Capture the cell that displays the provided text and extract its (X, Y) central coordinate. 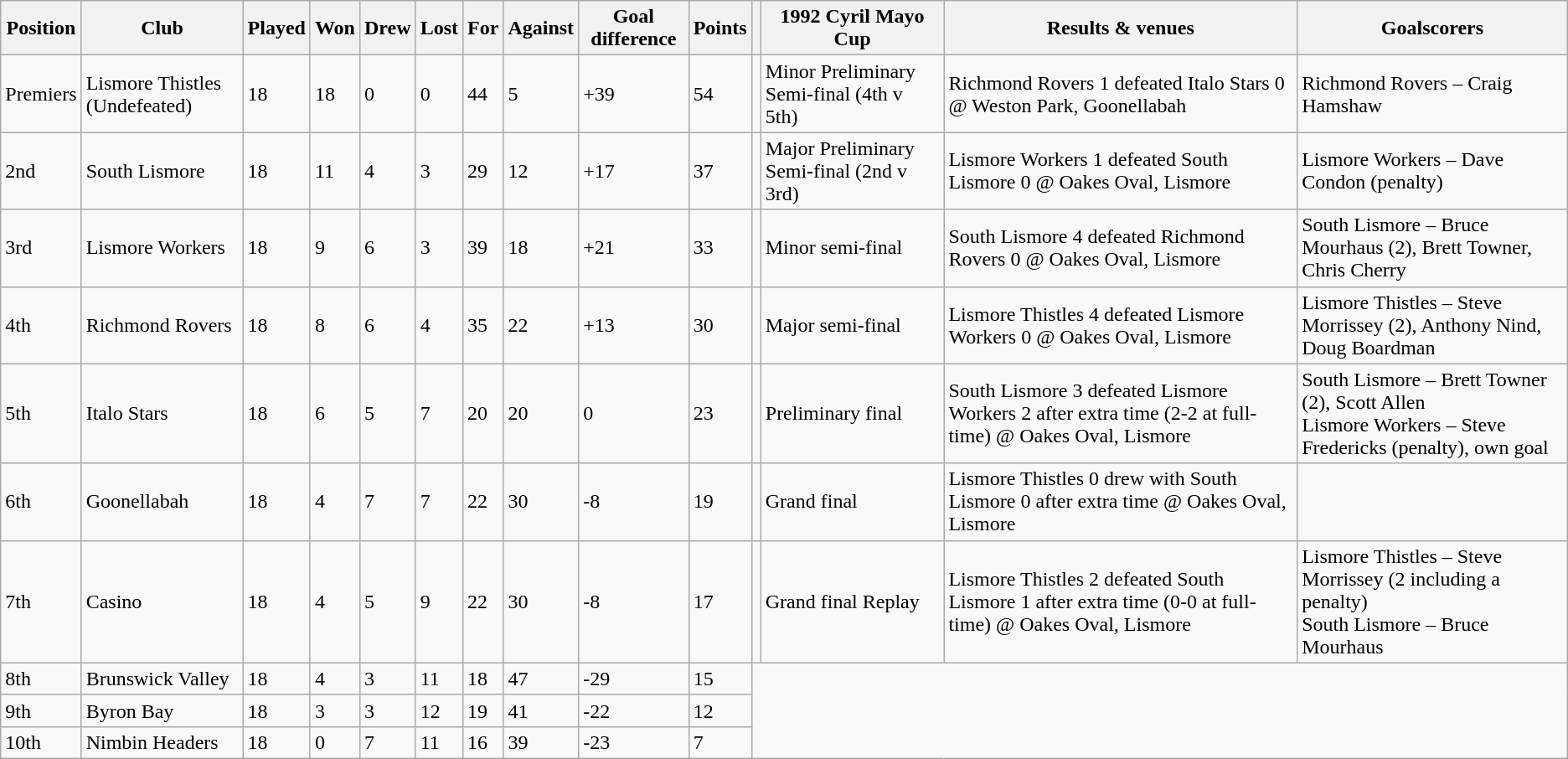
Lismore Thistles 4 defeated Lismore Workers 0 @ Oakes Oval, Lismore (1121, 325)
Brunswick Valley (162, 679)
Lost (439, 28)
2nd (41, 171)
3rd (41, 248)
23 (720, 414)
44 (483, 94)
Casino (162, 602)
15 (720, 679)
Lismore Thistles (Undefeated) (162, 94)
Major semi-final (853, 325)
Goal difference (633, 28)
+21 (633, 248)
Grand final (853, 502)
Won (335, 28)
Lismore Thistles 0 drew with South Lismore 0 after extra time @ Oakes Oval, Lismore (1121, 502)
37 (720, 171)
47 (541, 679)
South Lismore 4 defeated Richmond Rovers 0 @ Oakes Oval, Lismore (1121, 248)
54 (720, 94)
Minor Preliminary Semi-final (4th v 5th) (853, 94)
Points (720, 28)
1992 Cyril Mayo Cup (853, 28)
Lismore Thistles – Steve Morrissey (2 including a penalty)South Lismore – Bruce Mourhaus (1432, 602)
Premiers (41, 94)
Played (276, 28)
+39 (633, 94)
Lismore Thistles – Steve Morrissey (2), Anthony Nind, Doug Boardman (1432, 325)
5th (41, 414)
Nimbin Headers (162, 742)
Grand final Replay (853, 602)
South Lismore – Bruce Mourhaus (2), Brett Towner, Chris Cherry (1432, 248)
17 (720, 602)
-29 (633, 679)
9th (41, 710)
16 (483, 742)
Lismore Thistles 2 defeated South Lismore 1 after extra time (0-0 at full-time) @ Oakes Oval, Lismore (1121, 602)
Lismore Workers – Dave Condon (penalty) (1432, 171)
Byron Bay (162, 710)
10th (41, 742)
-22 (633, 710)
33 (720, 248)
-23 (633, 742)
+13 (633, 325)
Goalscorers (1432, 28)
Major Preliminary Semi-final (2nd v 3rd) (853, 171)
4th (41, 325)
+17 (633, 171)
Club (162, 28)
8th (41, 679)
8 (335, 325)
Richmond Rovers (162, 325)
29 (483, 171)
Drew (387, 28)
Goonellabah (162, 502)
Lismore Workers 1 defeated South Lismore 0 @ Oakes Oval, Lismore (1121, 171)
Richmond Rovers – Craig Hamshaw (1432, 94)
South Lismore – Brett Towner (2), Scott AllenLismore Workers – Steve Fredericks (penalty), own goal (1432, 414)
Lismore Workers (162, 248)
South Lismore 3 defeated Lismore Workers 2 after extra time (2-2 at full-time) @ Oakes Oval, Lismore (1121, 414)
41 (541, 710)
South Lismore (162, 171)
Preliminary final (853, 414)
Minor semi-final (853, 248)
For (483, 28)
Italo Stars (162, 414)
7th (41, 602)
Richmond Rovers 1 defeated Italo Stars 0 @ Weston Park, Goonellabah (1121, 94)
6th (41, 502)
Position (41, 28)
35 (483, 325)
Against (541, 28)
Results & venues (1121, 28)
